Extract the [X, Y] coordinate from the center of the cell holding the provided text.  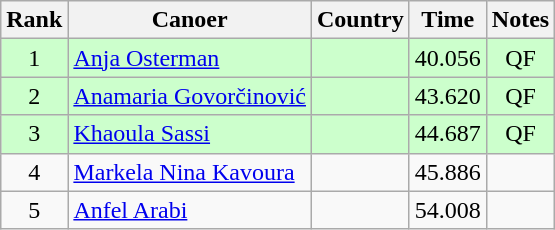
4 [34, 172]
45.886 [448, 172]
Anja Osterman [190, 58]
Khaoula Sassi [190, 134]
40.056 [448, 58]
Markela Nina Kavoura [190, 172]
44.687 [448, 134]
Rank [34, 20]
3 [34, 134]
2 [34, 96]
Notes [520, 20]
Country [361, 20]
54.008 [448, 210]
Time [448, 20]
Anfel Arabi [190, 210]
1 [34, 58]
43.620 [448, 96]
Canoer [190, 20]
Anamaria Govorčinović [190, 96]
5 [34, 210]
